Return [x, y] of the center of cell containing provided text 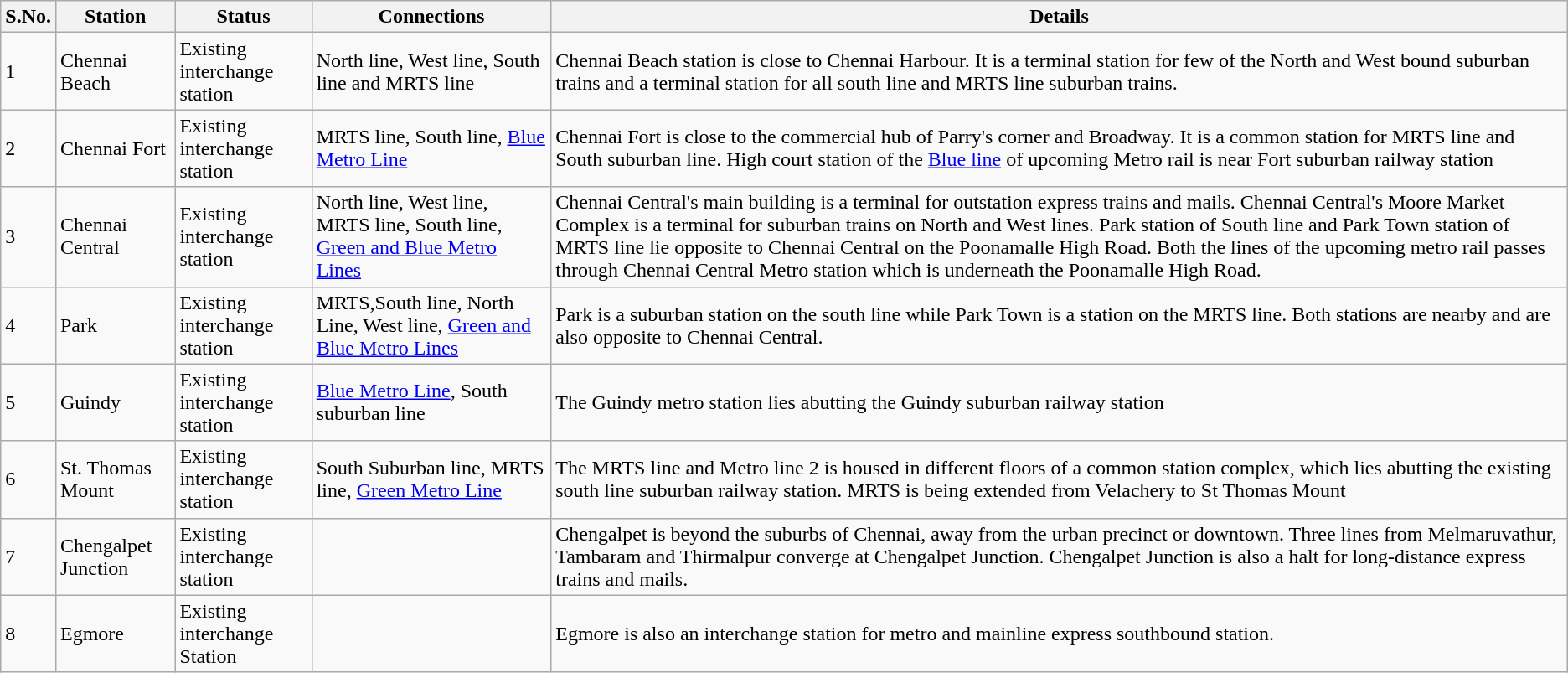
Existing interchange Station [243, 634]
S.No. [28, 17]
South Suburban line, MRTS line, Green Metro Line [431, 479]
Park [115, 325]
MRTS line, South line, Blue Metro Line [431, 148]
Connections [431, 17]
Details [1060, 17]
North line, West line, South line and MRTS line [431, 71]
Blue Metro Line, South suburban line [431, 402]
Chennai Fort [115, 148]
2 [28, 148]
Chennai Central [115, 236]
5 [28, 402]
Guindy [115, 402]
Chennai Beach [115, 71]
4 [28, 325]
The Guindy metro station lies abutting the Guindy suburban railway station [1060, 402]
Egmore [115, 634]
8 [28, 634]
7 [28, 557]
Chengalpet Junction [115, 557]
North line, West line, MRTS line, South line, Green and Blue Metro Lines [431, 236]
St. Thomas Mount [115, 479]
1 [28, 71]
Status [243, 17]
Egmore is also an interchange station for metro and mainline express southbound station. [1060, 634]
3 [28, 236]
MRTS,South line, North Line, West line, Green and Blue Metro Lines [431, 325]
6 [28, 479]
Station [115, 17]
